Detect which cell encompasses the target text, then output its (X, Y) center coordinate. 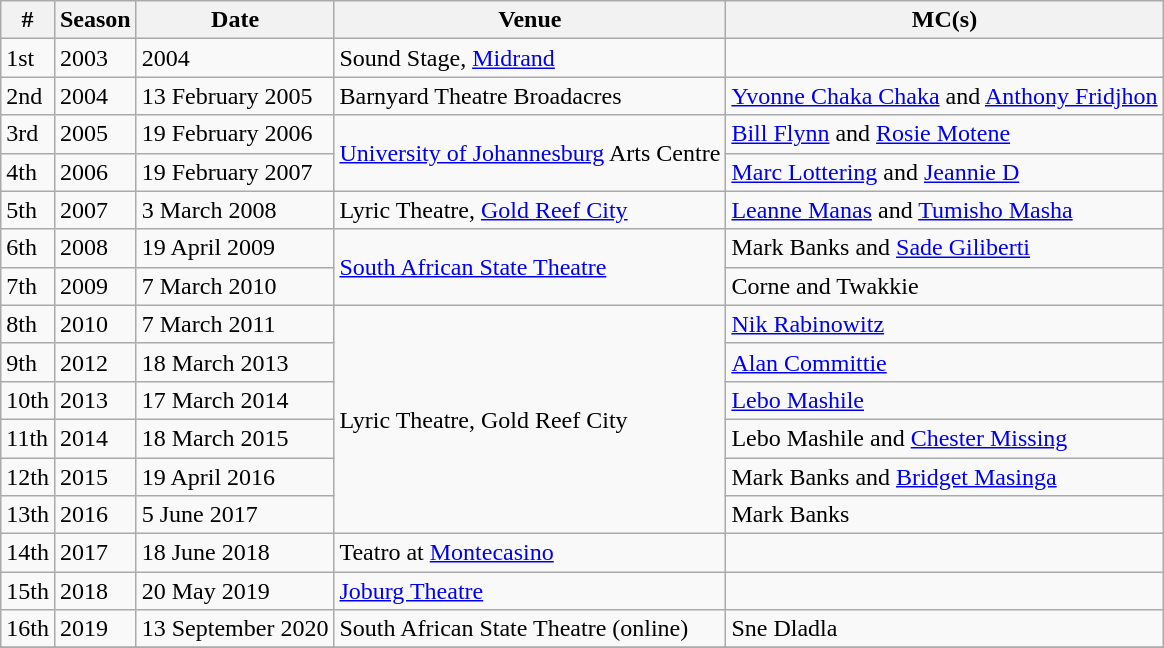
Corne and Twakkie (944, 286)
2015 (95, 477)
5 June 2017 (235, 515)
19 April 2016 (235, 477)
Lebo Mashile and Chester Missing (944, 438)
MC(s) (944, 20)
7th (28, 286)
Sound Stage, Midrand (530, 58)
14th (28, 553)
Mark Banks and Bridget Masinga (944, 477)
7 March 2010 (235, 286)
Teatro at Montecasino (530, 553)
South African State Theatre (530, 267)
18 March 2015 (235, 438)
Bill Flynn and Rosie Motene (944, 134)
Lebo Mashile (944, 400)
8th (28, 324)
2007 (95, 210)
19 April 2009 (235, 248)
Date (235, 20)
15th (28, 591)
7 March 2011 (235, 324)
University of Johannesburg Arts Centre (530, 153)
18 March 2013 (235, 362)
Barnyard Theatre Broadacres (530, 96)
Sne Dladla (944, 629)
12th (28, 477)
10th (28, 400)
20 May 2019 (235, 591)
2018 (95, 591)
9th (28, 362)
2008 (95, 248)
Leanne Manas and Tumisho Masha (944, 210)
19 February 2006 (235, 134)
Mark Banks and Sade Giliberti (944, 248)
19 February 2007 (235, 172)
Venue (530, 20)
13 September 2020 (235, 629)
4th (28, 172)
Season (95, 20)
5th (28, 210)
3 March 2008 (235, 210)
2nd (28, 96)
Nik Rabinowitz (944, 324)
2012 (95, 362)
2003 (95, 58)
11th (28, 438)
13th (28, 515)
2006 (95, 172)
13 February 2005 (235, 96)
Joburg Theatre (530, 591)
2016 (95, 515)
Marc Lottering and Jeannie D (944, 172)
2010 (95, 324)
2005 (95, 134)
3rd (28, 134)
17 March 2014 (235, 400)
2017 (95, 553)
18 June 2018 (235, 553)
Yvonne Chaka Chaka and Anthony Fridjhon (944, 96)
1st (28, 58)
2014 (95, 438)
Mark Banks (944, 515)
2013 (95, 400)
2009 (95, 286)
Alan Committie (944, 362)
South African State Theatre (online) (530, 629)
6th (28, 248)
2019 (95, 629)
16th (28, 629)
# (28, 20)
